Locate the cell with the specified text and output its (x, y) center coordinate. 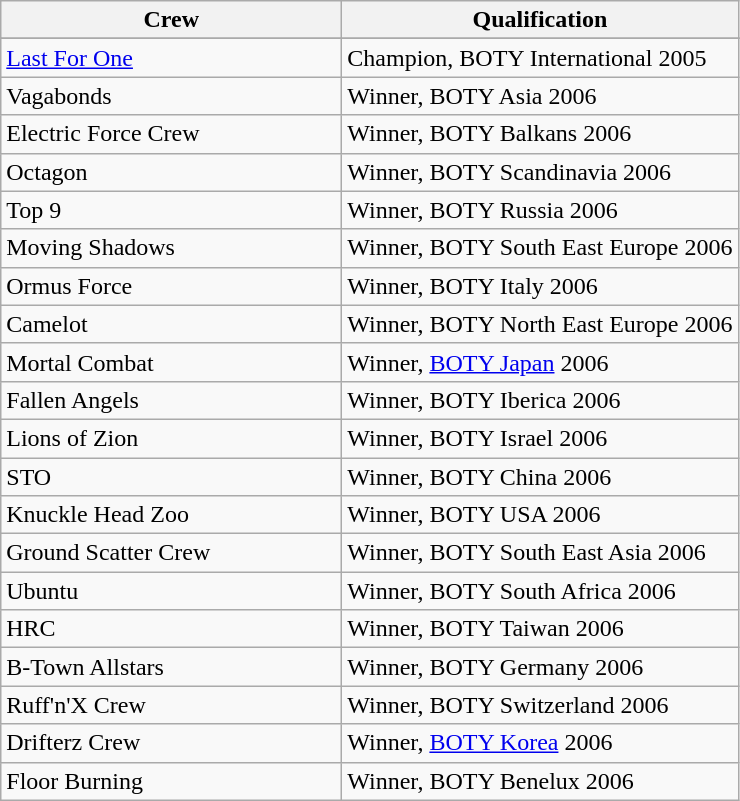
Last For One (172, 58)
Octagon (172, 172)
Ormus Force (172, 286)
Winner, BOTY Korea 2006 (540, 743)
Lions of Zion (172, 438)
Drifterz Crew (172, 743)
Winner, BOTY South East Europe 2006 (540, 248)
HRC (172, 629)
Electric Force Crew (172, 134)
Winner, BOTY Benelux 2006 (540, 781)
Top 9 (172, 210)
Winner, BOTY Russia 2006 (540, 210)
Winner, BOTY Japan 2006 (540, 362)
Winner, BOTY Asia 2006 (540, 96)
B-Town Allstars (172, 667)
Winner, BOTY Israel 2006 (540, 438)
Mortal Combat (172, 362)
Winner, BOTY USA 2006 (540, 515)
Winner, BOTY Taiwan 2006 (540, 629)
Fallen Angels (172, 400)
Winner, BOTY Balkans 2006 (540, 134)
Winner, BOTY North East Europe 2006 (540, 324)
Winner, BOTY Switzerland 2006 (540, 705)
Vagabonds (172, 96)
Floor Burning (172, 781)
Winner, BOTY China 2006 (540, 477)
Crew (172, 20)
Champion, BOTY International 2005 (540, 58)
STO (172, 477)
Ground Scatter Crew (172, 553)
Winner, BOTY Iberica 2006 (540, 400)
Ruff'n'X Crew (172, 705)
Winner, BOTY Scandinavia 2006 (540, 172)
Winner, BOTY Italy 2006 (540, 286)
Winner, BOTY South East Asia 2006 (540, 553)
Ubuntu (172, 591)
Winner, BOTY South Africa 2006 (540, 591)
Knuckle Head Zoo (172, 515)
Winner, BOTY Germany 2006 (540, 667)
Camelot (172, 324)
Qualification (540, 20)
Moving Shadows (172, 248)
